Scan for the cell matching the given text and deliver its [X, Y] coordinate at center. 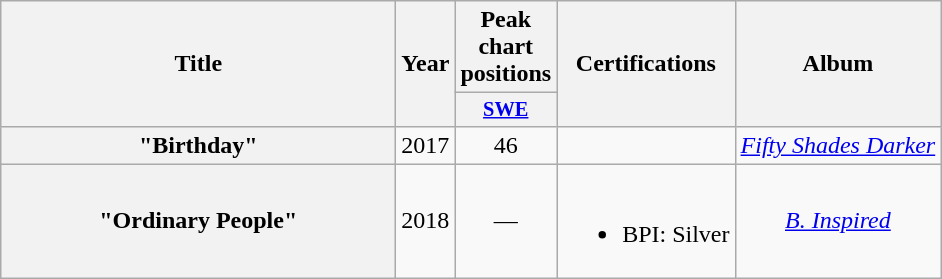
B. Inspired [838, 222]
46 [506, 145]
2018 [426, 222]
"Birthday" [198, 145]
BPI: Silver [646, 222]
Title [198, 64]
Year [426, 64]
— [506, 222]
2017 [426, 145]
Certifications [646, 64]
Fifty Shades Darker [838, 145]
Peak chart positions [506, 47]
SWE [506, 110]
Album [838, 64]
"Ordinary People" [198, 222]
